Identify which cell holds the provided text, then report its [x, y] central coordinate. 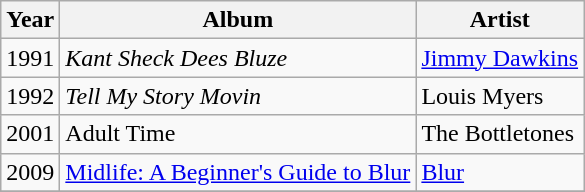
2009 [30, 172]
Artist [500, 20]
Tell My Story Movin [238, 96]
The Bottletones [500, 134]
2001 [30, 134]
Midlife: A Beginner's Guide to Blur [238, 172]
Album [238, 20]
Year [30, 20]
Blur [500, 172]
Adult Time [238, 134]
Jimmy Dawkins [500, 58]
Kant Sheck Dees Bluze [238, 58]
1992 [30, 96]
Louis Myers [500, 96]
1991 [30, 58]
